Scan for the cell matching the given text and deliver its [x, y] coordinate at center. 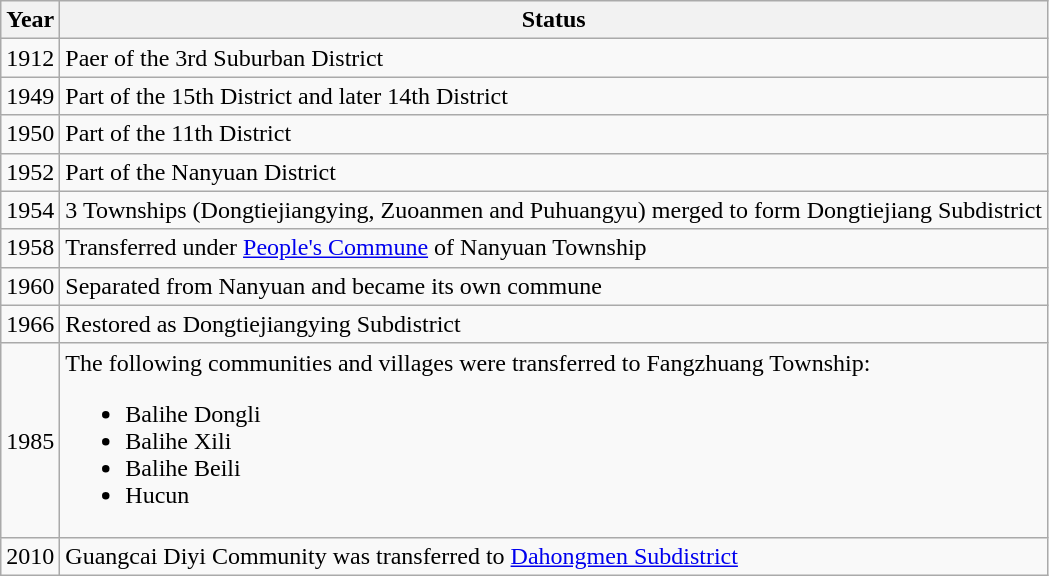
Guangcai Diyi Community was transferred to Dahongmen Subdistrict [554, 556]
1950 [30, 134]
3 Townships (Dongtiejiangying, Zuoanmen and Puhuangyu) merged to form Dongtiejiang Subdistrict [554, 210]
1912 [30, 58]
Restored as Dongtiejiangying Subdistrict [554, 324]
1966 [30, 324]
Part of the 11th District [554, 134]
Separated from Nanyuan and became its own commune [554, 286]
Transferred under People's Commune of Nanyuan Township [554, 248]
Year [30, 20]
2010 [30, 556]
Paer of the 3rd Suburban District [554, 58]
1952 [30, 172]
Part of the Nanyuan District [554, 172]
1985 [30, 440]
Part of the 15th District and later 14th District [554, 96]
1954 [30, 210]
1960 [30, 286]
1949 [30, 96]
1958 [30, 248]
Status [554, 20]
The following communities and villages were transferred to Fangzhuang Township:Balihe DongliBalihe XiliBalihe BeiliHucun [554, 440]
